Find where the given text appears and provide that cell's center as (X, Y) coordinate. 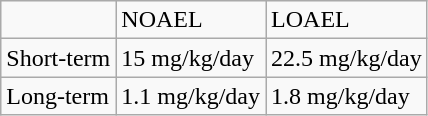
LOAEL (347, 20)
Long-term (58, 96)
1.8 mg/kg/day (347, 96)
Short-term (58, 58)
NOAEL (191, 20)
1.1 mg/kg/day (191, 96)
22.5 mg/kg/day (347, 58)
15 mg/kg/day (191, 58)
